Find where the given text appears and provide that cell's center as [x, y] coordinate. 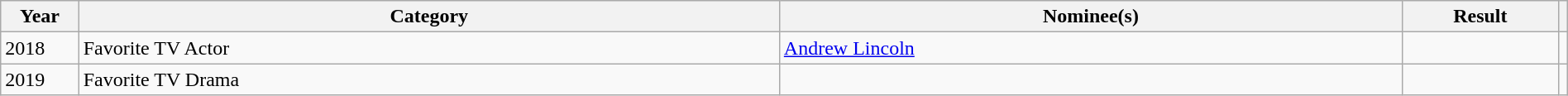
Favorite TV Actor [428, 48]
Favorite TV Drama [428, 79]
Nominee(s) [1090, 17]
2018 [40, 48]
Result [1480, 17]
Year [40, 17]
2019 [40, 79]
Andrew Lincoln [1090, 48]
Category [428, 17]
